Identify which cell holds the provided text, then report its (x, y) central coordinate. 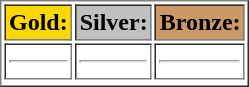
Bronze: (200, 22)
Gold: (38, 22)
Silver: (114, 22)
